Detect which cell encompasses the target text, then output its (X, Y) center coordinate. 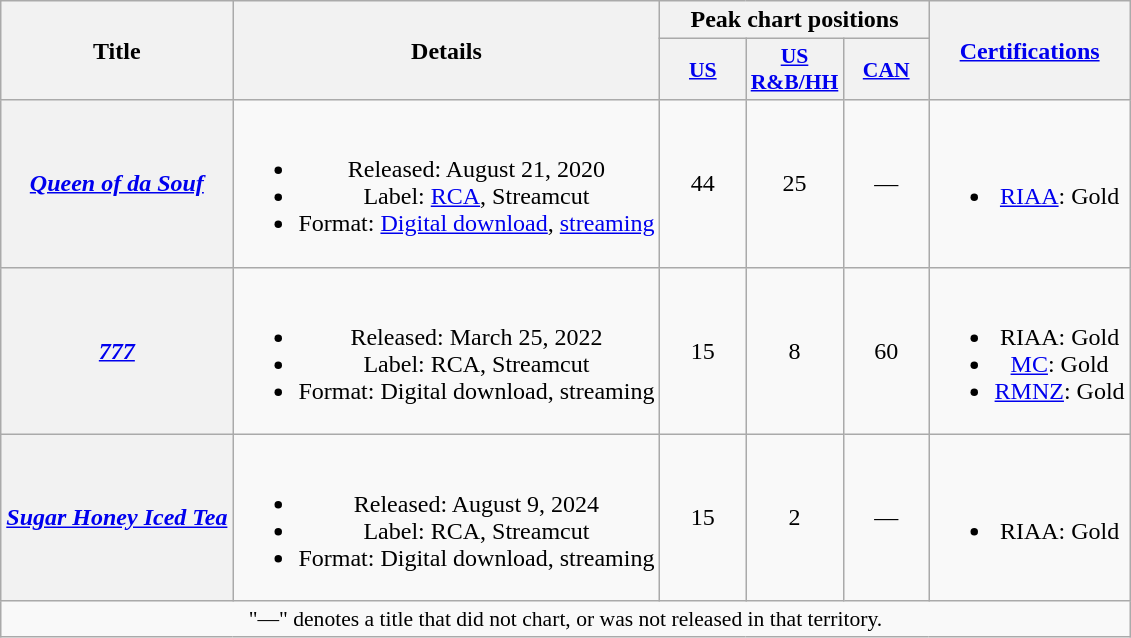
Released: August 21, 2020Label: RCA, StreamcutFormat: Digital download, streaming (446, 184)
CAN (886, 70)
"—" denotes a title that did not chart, or was not released in that territory. (566, 619)
777 (117, 350)
Sugar Honey Iced Tea (117, 518)
Released: August 9, 2024Label: RCA, StreamcutFormat: Digital download, streaming (446, 518)
25 (795, 184)
USR&B/HH (795, 70)
Peak chart positions (794, 20)
8 (795, 350)
Released: March 25, 2022Label: RCA, StreamcutFormat: Digital download, streaming (446, 350)
60 (886, 350)
44 (703, 184)
Details (446, 50)
Queen of da Souf (117, 184)
Certifications (1030, 50)
Title (117, 50)
US (703, 70)
2 (795, 518)
RIAA: GoldMC: GoldRMNZ: Gold (1030, 350)
